Find where the given text appears and provide that cell's center as (X, Y) coordinate. 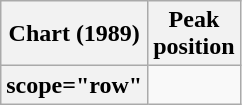
Chart (1989) (74, 34)
Peakposition (194, 34)
scope="row" (74, 85)
